Determine the (X, Y) coordinate at the center of the cell enclosing the given text.  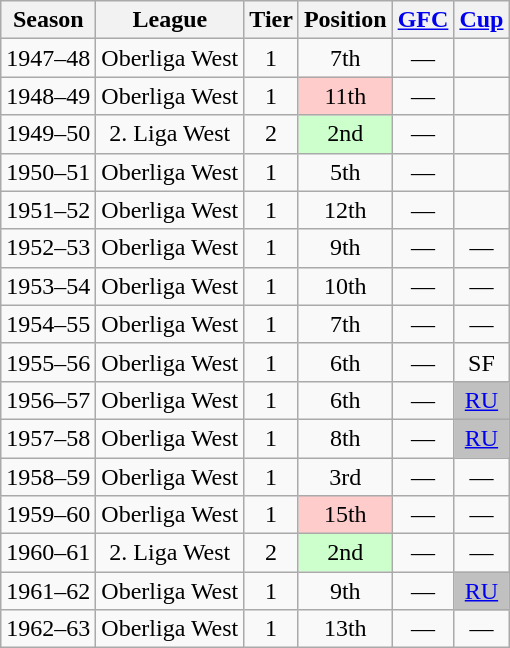
1959–60 (48, 515)
5th (345, 172)
1950–51 (48, 172)
3rd (345, 477)
Season (48, 20)
Position (345, 20)
12th (345, 210)
10th (345, 286)
1962–63 (48, 629)
1956–57 (48, 400)
GFC (423, 20)
League (170, 20)
1960–61 (48, 553)
1957–58 (48, 438)
8th (345, 438)
1949–50 (48, 134)
1958–59 (48, 477)
1955–56 (48, 362)
15th (345, 515)
1954–55 (48, 324)
1947–48 (48, 58)
Cup (482, 20)
SF (482, 362)
13th (345, 629)
11th (345, 96)
1953–54 (48, 286)
1961–62 (48, 591)
1948–49 (48, 96)
1951–52 (48, 210)
Tier (272, 20)
1952–53 (48, 248)
